Locate the cell with the specified text and output its (x, y) center coordinate. 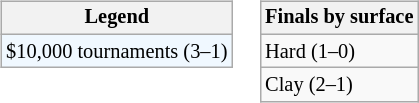
$10,000 tournaments (3–1) (116, 51)
Legend (116, 18)
Hard (1–0) (339, 51)
Clay (2–1) (339, 85)
Finals by surface (339, 18)
